Find where the given text appears and provide that cell's center as (X, Y) coordinate. 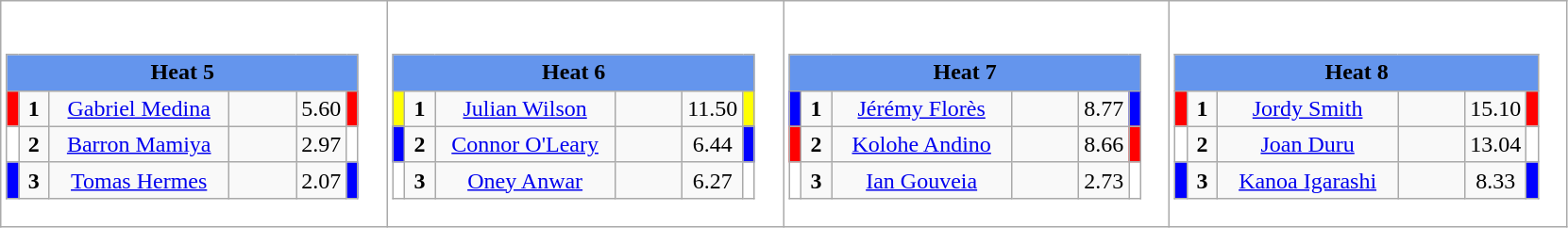
Heat 6 (574, 73)
Heat 7 (965, 73)
Heat 5 1 Gabriel Medina 5.60 2 Barron Mamiya 2.97 3 Tomas Hermes 2.07 (194, 114)
15.10 (1495, 108)
Heat 8 1 Jordy Smith 15.10 2 Joan Duru 13.04 3 Kanoa Igarashi 8.33 (1369, 114)
Heat 7 1 Jérémy Florès 8.77 2 Kolohe Andino 8.66 3 Ian Gouveia 2.73 (976, 114)
Ian Gouveia (921, 180)
Heat 5 (182, 73)
Joan Duru (1308, 144)
Jérémy Florès (921, 108)
Gabriel Medina (140, 108)
8.33 (1495, 180)
5.60 (321, 108)
6.44 (713, 144)
Kolohe Andino (921, 144)
Heat 6 1 Julian Wilson 11.50 2 Connor O'Leary 6.44 3 Oney Anwar 6.27 (585, 114)
Barron Mamiya (140, 144)
Oney Anwar (525, 180)
Connor O'Leary (525, 144)
Julian Wilson (525, 108)
2.07 (321, 180)
8.77 (1104, 108)
6.27 (713, 180)
2.97 (321, 144)
Heat 8 (1357, 73)
Jordy Smith (1308, 108)
Tomas Hermes (140, 180)
11.50 (713, 108)
8.66 (1104, 144)
Kanoa Igarashi (1308, 180)
2.73 (1104, 180)
13.04 (1495, 144)
